Identify which cell holds the provided text, then report its (X, Y) central coordinate. 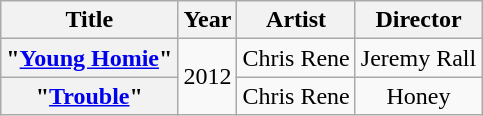
Honey (418, 96)
"Trouble" (90, 96)
Artist (296, 20)
Year (208, 20)
2012 (208, 77)
Title (90, 20)
Director (418, 20)
"Young Homie" (90, 58)
Jeremy Rall (418, 58)
